Scan for the cell matching the given text and deliver its (X, Y) coordinate at center. 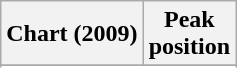
Chart (2009) (72, 34)
Peakposition (189, 34)
